Return the (X, Y) coordinate for the center point of the cell that contains the specified text.  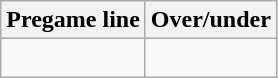
Pregame line (74, 20)
Over/under (210, 20)
